Return [X, Y] of the center of cell containing provided text 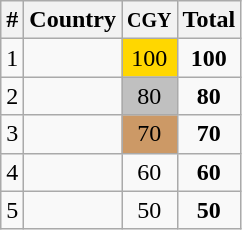
Total [209, 20]
CGY [150, 20]
3 [12, 134]
# [12, 20]
Country [73, 20]
1 [12, 58]
4 [12, 172]
5 [12, 210]
2 [12, 96]
